Capture the cell that displays the provided text and extract its [x, y] central coordinate. 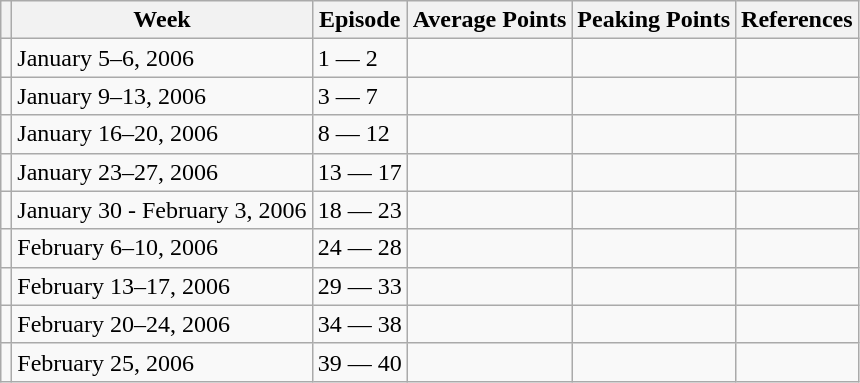
January 23–27, 2006 [162, 172]
January 16–20, 2006 [162, 134]
34 — 38 [360, 324]
24 — 28 [360, 248]
January 30 - February 3, 2006 [162, 210]
Week [162, 20]
1 — 2 [360, 58]
Average Points [490, 20]
18 — 23 [360, 210]
13 — 17 [360, 172]
January 5–6, 2006 [162, 58]
February 20–24, 2006 [162, 324]
References [798, 20]
3 — 7 [360, 96]
February 13–17, 2006 [162, 286]
8 — 12 [360, 134]
Peaking Points [654, 20]
Episode [360, 20]
39 — 40 [360, 362]
February 25, 2006 [162, 362]
February 6–10, 2006 [162, 248]
29 — 33 [360, 286]
January 9–13, 2006 [162, 96]
